Search for the cell housing the specified text and yield its (x, y) center coordinate. 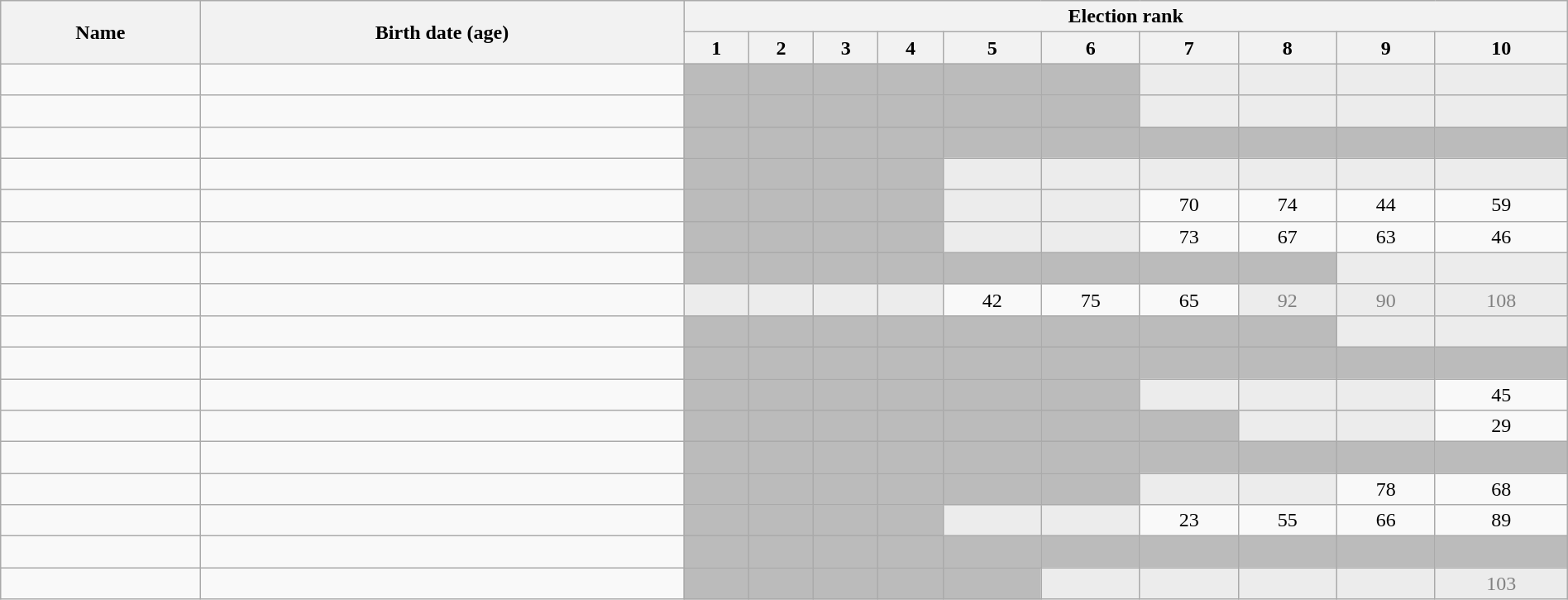
68 (1501, 489)
44 (1386, 205)
2 (781, 48)
5 (992, 48)
103 (1501, 583)
90 (1386, 300)
7 (1189, 48)
67 (1287, 237)
70 (1189, 205)
78 (1386, 489)
8 (1287, 48)
9 (1386, 48)
Election rank (1126, 17)
75 (1090, 300)
23 (1189, 521)
42 (992, 300)
89 (1501, 521)
Name (101, 32)
Birth date (age) (442, 32)
92 (1287, 300)
10 (1501, 48)
46 (1501, 237)
73 (1189, 237)
45 (1501, 395)
4 (911, 48)
59 (1501, 205)
108 (1501, 300)
55 (1287, 521)
66 (1386, 521)
1 (716, 48)
63 (1386, 237)
74 (1287, 205)
6 (1090, 48)
3 (846, 48)
65 (1189, 300)
29 (1501, 426)
